Extract the (x, y) coordinate from the center of the cell holding the provided text.  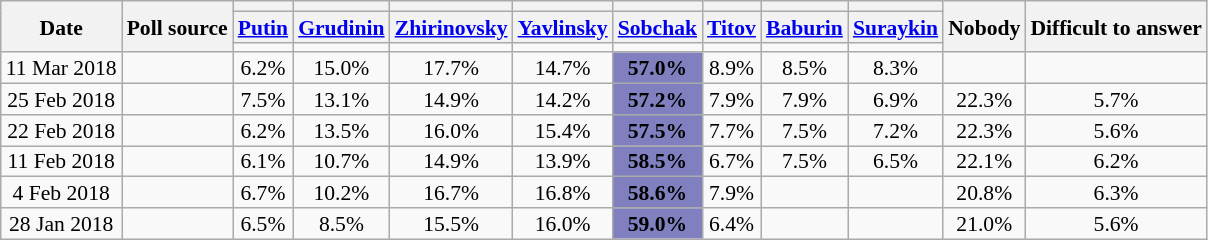
Putin (264, 26)
59.0% (658, 224)
58.5% (658, 162)
Nobody (984, 26)
22.1% (984, 162)
28 Jan 2018 (62, 224)
5.7% (1116, 100)
Baburin (804, 26)
8.3% (896, 68)
22 Feb 2018 (62, 130)
57.5% (658, 130)
11 Feb 2018 (62, 162)
4 Feb 2018 (62, 192)
6.3% (1116, 192)
Suraykin (896, 26)
15.0% (342, 68)
16.8% (563, 192)
7.7% (732, 130)
6.4% (732, 224)
11 Mar 2018 (62, 68)
8.9% (732, 68)
20.8% (984, 192)
Zhirinovsky (452, 26)
21.0% (984, 224)
15.5% (452, 224)
10.7% (342, 162)
Titov (732, 26)
10.2% (342, 192)
Poll source (178, 26)
57.2% (658, 100)
7.2% (896, 130)
13.9% (563, 162)
16.7% (452, 192)
58.6% (658, 192)
6.1% (264, 162)
15.4% (563, 130)
Sobchak (658, 26)
Difficult to answer (1116, 26)
25 Feb 2018 (62, 100)
14.7% (563, 68)
13.5% (342, 130)
13.1% (342, 100)
Grudinin (342, 26)
Date (62, 26)
17.7% (452, 68)
Yavlinsky (563, 26)
57.0% (658, 68)
14.2% (563, 100)
6.9% (896, 100)
